Locate the cell with the specified text and output its [x, y] center coordinate. 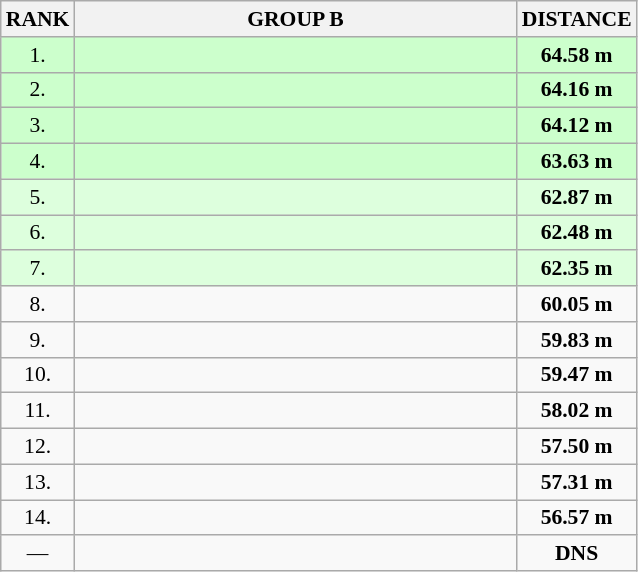
5. [38, 197]
59.47 m [577, 375]
59.83 m [577, 340]
57.50 m [577, 447]
56.57 m [577, 518]
13. [38, 482]
7. [38, 269]
DNS [577, 554]
9. [38, 340]
DISTANCE [577, 19]
62.48 m [577, 233]
63.63 m [577, 162]
11. [38, 411]
64.16 m [577, 90]
RANK [38, 19]
8. [38, 304]
4. [38, 162]
12. [38, 447]
2. [38, 90]
62.87 m [577, 197]
60.05 m [577, 304]
— [38, 554]
10. [38, 375]
3. [38, 126]
14. [38, 518]
57.31 m [577, 482]
1. [38, 55]
58.02 m [577, 411]
64.12 m [577, 126]
64.58 m [577, 55]
GROUP B [295, 19]
62.35 m [577, 269]
6. [38, 233]
